For the text-containing cell, return its midpoint in [X, Y] coordinate format. 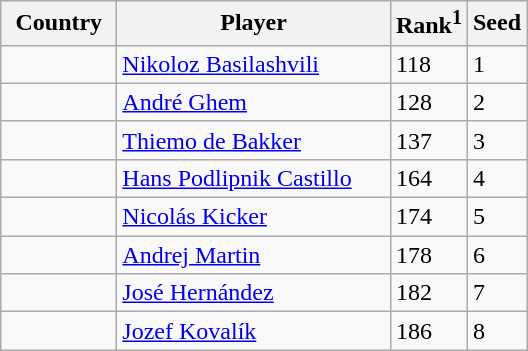
Rank1 [428, 24]
164 [428, 178]
182 [428, 293]
4 [496, 178]
7 [496, 293]
118 [428, 64]
5 [496, 217]
Player [254, 24]
Nicolás Kicker [254, 217]
128 [428, 102]
Seed [496, 24]
3 [496, 140]
8 [496, 331]
Jozef Kovalík [254, 331]
137 [428, 140]
Thiemo de Bakker [254, 140]
Country [59, 24]
André Ghem [254, 102]
6 [496, 255]
Nikoloz Basilashvili [254, 64]
174 [428, 217]
186 [428, 331]
2 [496, 102]
José Hernández [254, 293]
Hans Podlipnik Castillo [254, 178]
1 [496, 64]
Andrej Martin [254, 255]
178 [428, 255]
